Locate the cell with the specified text and output its [X, Y] center coordinate. 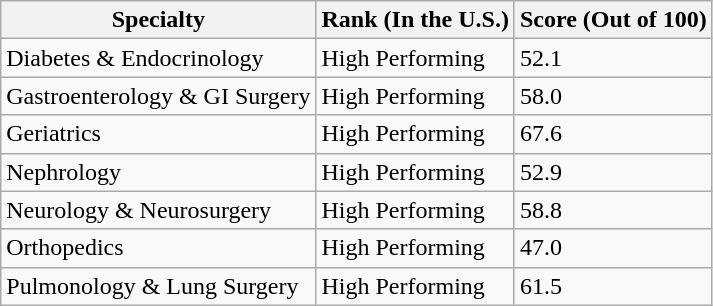
Score (Out of 100) [613, 20]
Diabetes & Endocrinology [158, 58]
Nephrology [158, 172]
52.9 [613, 172]
58.0 [613, 96]
61.5 [613, 286]
Pulmonology & Lung Surgery [158, 286]
Specialty [158, 20]
Orthopedics [158, 248]
47.0 [613, 248]
67.6 [613, 134]
58.8 [613, 210]
Neurology & Neurosurgery [158, 210]
Geriatrics [158, 134]
52.1 [613, 58]
Gastroenterology & GI Surgery [158, 96]
Rank (In the U.S.) [415, 20]
